Find where the given text appears and provide that cell's center as (x, y) coordinate. 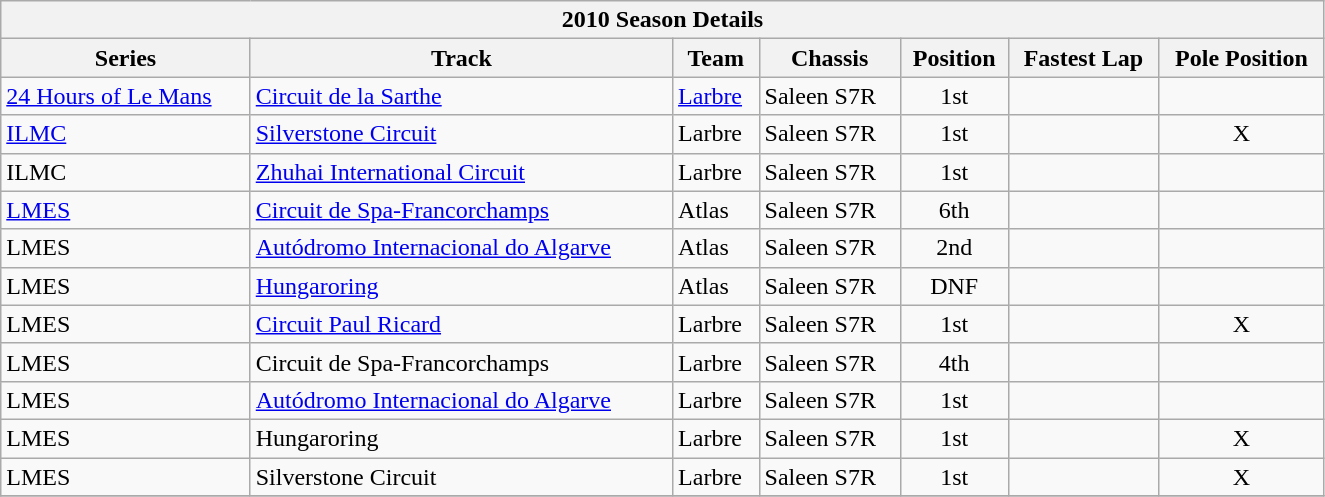
Position (954, 58)
Series (126, 58)
Fastest Lap (1083, 58)
Pole Position (1242, 58)
Track (461, 58)
Chassis (830, 58)
2nd (954, 248)
4th (954, 362)
24 Hours of Le Mans (126, 96)
Team (716, 58)
Zhuhai International Circuit (461, 172)
DNF (954, 286)
2010 Season Details (663, 20)
Circuit de la Sarthe (461, 96)
6th (954, 210)
Circuit Paul Ricard (461, 324)
